Return [x, y] of the center of cell containing provided text 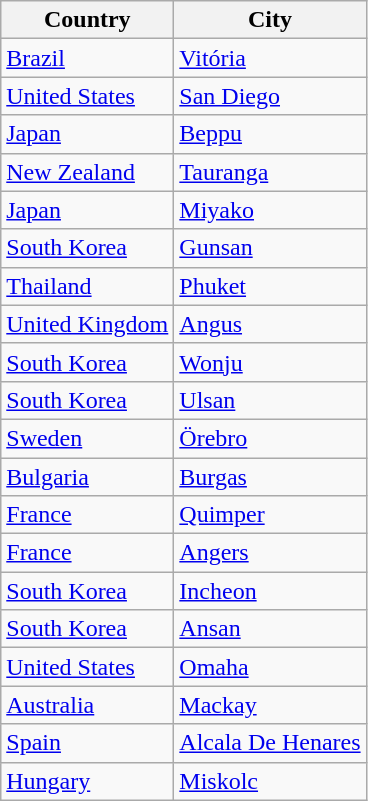
Hungary [88, 781]
Miskolc [270, 781]
Wonju [270, 362]
Thailand [88, 286]
Quimper [270, 515]
Burgas [270, 477]
San Diego [270, 96]
Incheon [270, 591]
Ansan [270, 629]
Ulsan [270, 400]
Brazil [88, 58]
Australia [88, 705]
Vitória [270, 58]
United Kingdom [88, 324]
Örebro [270, 438]
Angers [270, 553]
Miyako [270, 210]
Country [88, 20]
Mackay [270, 705]
Phuket [270, 286]
Gunsan [270, 248]
New Zealand [88, 172]
Sweden [88, 438]
Tauranga [270, 172]
Alcala De Henares [270, 743]
Omaha [270, 667]
Bulgaria [88, 477]
Spain [88, 743]
City [270, 20]
Angus [270, 324]
Beppu [270, 134]
